Locate the cell with the specified text and output its (x, y) center coordinate. 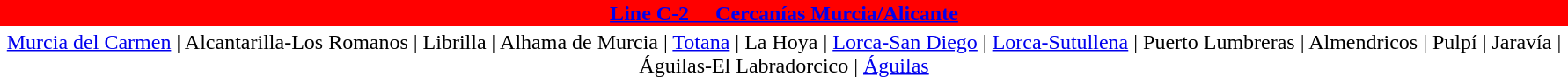
Line C-2 Cercanías Murcia/Alicante (784, 13)
